Locate the cell with the specified text and output its [x, y] center coordinate. 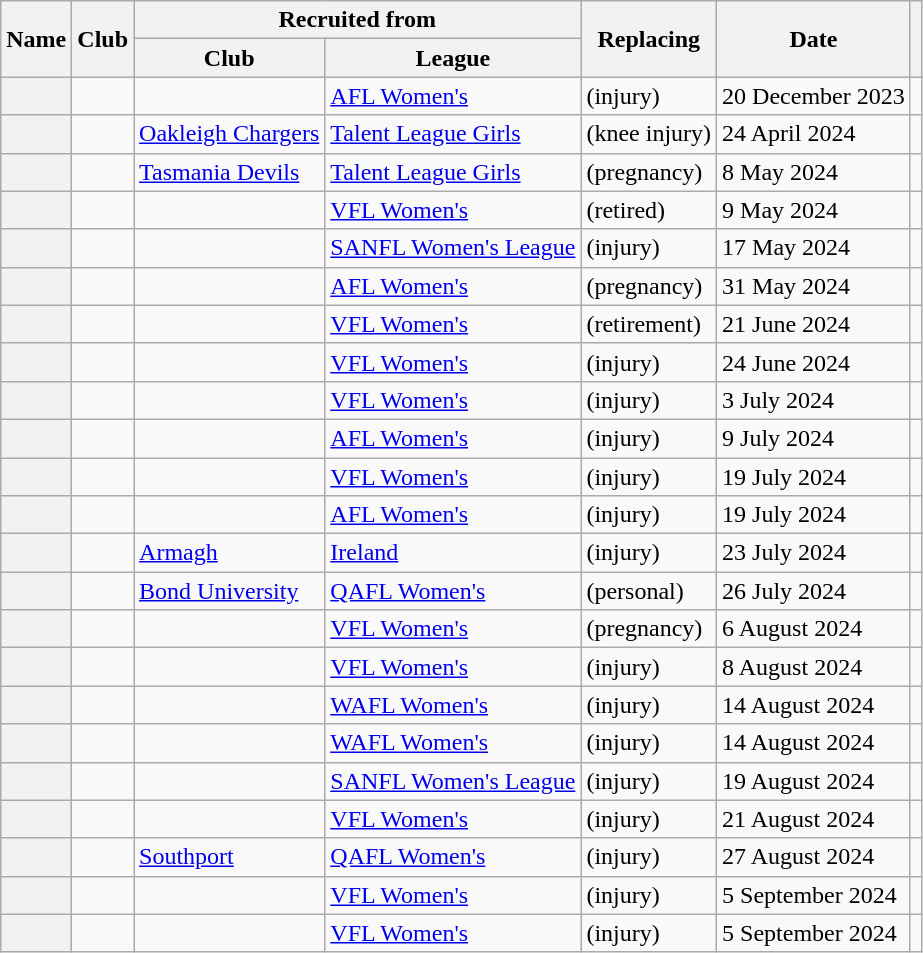
31 May 2024 [814, 286]
17 May 2024 [814, 248]
Armagh [230, 553]
Ireland [453, 553]
Bond University [230, 591]
20 December 2023 [814, 96]
3 July 2024 [814, 400]
21 August 2024 [814, 819]
Southport [230, 857]
24 April 2024 [814, 134]
9 July 2024 [814, 438]
6 August 2024 [814, 629]
League [453, 58]
Replacing [649, 39]
(retirement) [649, 324]
(personal) [649, 591]
Name [36, 39]
Oakleigh Chargers [230, 134]
Date [814, 39]
23 July 2024 [814, 553]
(knee injury) [649, 134]
9 May 2024 [814, 210]
21 June 2024 [814, 324]
8 May 2024 [814, 172]
Recruited from [358, 20]
24 June 2024 [814, 362]
19 August 2024 [814, 781]
8 August 2024 [814, 667]
(retired) [649, 210]
27 August 2024 [814, 857]
Tasmania Devils [230, 172]
26 July 2024 [814, 591]
